Extract the (X, Y) coordinate from the center of the cell holding the provided text.  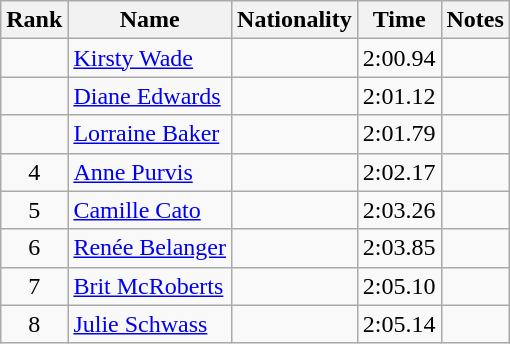
Kirsty Wade (150, 58)
2:05.10 (399, 286)
Nationality (295, 20)
2:01.12 (399, 96)
Rank (34, 20)
Anne Purvis (150, 172)
2:03.85 (399, 248)
Time (399, 20)
4 (34, 172)
7 (34, 286)
5 (34, 210)
Julie Schwass (150, 324)
Notes (475, 20)
6 (34, 248)
2:02.17 (399, 172)
Name (150, 20)
Renée Belanger (150, 248)
Camille Cato (150, 210)
2:03.26 (399, 210)
2:05.14 (399, 324)
8 (34, 324)
2:01.79 (399, 134)
Brit McRoberts (150, 286)
2:00.94 (399, 58)
Diane Edwards (150, 96)
Lorraine Baker (150, 134)
